Return the (x, y) coordinate for the center point of the cell that contains the specified text.  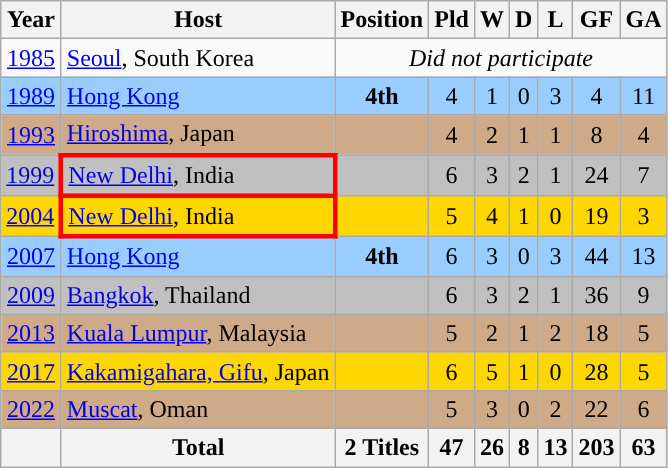
11 (644, 96)
Host (198, 20)
2 Titles (382, 447)
2022 (32, 409)
9 (644, 295)
19 (596, 216)
1989 (32, 96)
1985 (32, 58)
22 (596, 409)
26 (492, 447)
Position (382, 20)
1999 (32, 174)
D (524, 20)
Did not participate (501, 58)
2009 (32, 295)
GA (644, 20)
Kakamigahara, Gifu, Japan (198, 371)
Hiroshima, Japan (198, 135)
47 (452, 447)
63 (644, 447)
44 (596, 257)
Bangkok, Thailand (198, 295)
2017 (32, 371)
Muscat, Oman (198, 409)
7 (644, 174)
1993 (32, 135)
2013 (32, 333)
W (492, 20)
Total (198, 447)
28 (596, 371)
24 (596, 174)
203 (596, 447)
GF (596, 20)
Kuala Lumpur, Malaysia (198, 333)
2004 (32, 216)
2007 (32, 257)
Seoul, South Korea (198, 58)
Pld (452, 20)
Year (32, 20)
36 (596, 295)
18 (596, 333)
L (556, 20)
